Determine the (X, Y) coordinate at the center of the cell enclosing the given text.  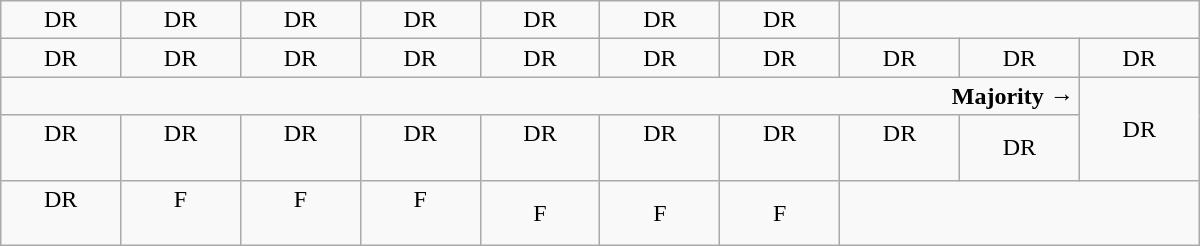
Majority → (540, 96)
